From the cell containing the given text, extract its center point as [x, y] coordinate. 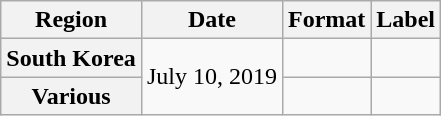
Format [326, 20]
South Korea [72, 58]
Label [406, 20]
Various [72, 96]
July 10, 2019 [212, 77]
Region [72, 20]
Date [212, 20]
